Identify which cell holds the provided text, then report its (x, y) central coordinate. 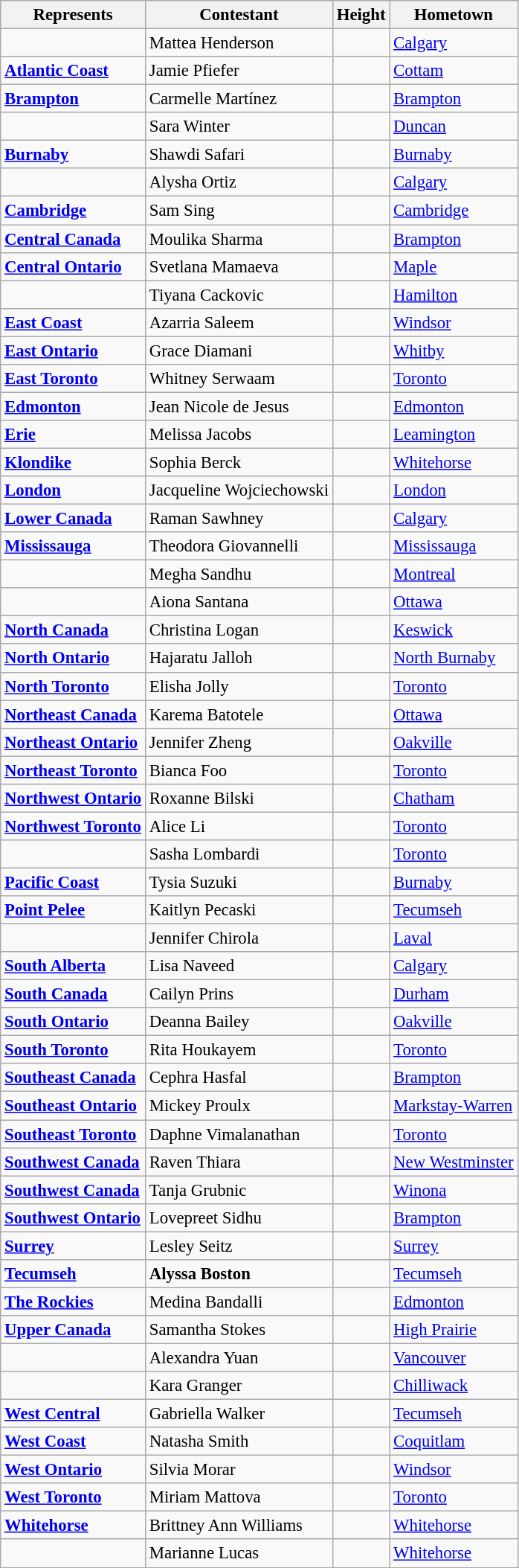
North Burnaby (454, 659)
Central Ontario (73, 266)
Hajaratu Jalloh (239, 659)
Cephra Hasfal (239, 1078)
Hometown (454, 15)
Tanja Grubnic (239, 1190)
Jamie Pfiefer (239, 71)
Erie (73, 435)
Southeast Ontario (73, 1106)
Raven Thiara (239, 1162)
Chilliwack (454, 1386)
Northeast Canada (73, 714)
Northwest Toronto (73, 826)
Medina Bandalli (239, 1302)
Alice Li (239, 826)
Roxanne Bilski (239, 799)
Sophia Berck (239, 462)
Markstay-Warren (454, 1106)
Hamilton (454, 295)
Sasha Lombardi (239, 854)
Deanna Bailey (239, 1022)
North Ontario (73, 659)
Represents (73, 15)
Svetlana Mamaeva (239, 266)
Point Pelee (73, 910)
Brittney Ann Williams (239, 1526)
Megha Sandhu (239, 575)
Theodora Giovannelli (239, 546)
Jennifer Chirola (239, 938)
Winona (454, 1190)
Leamington (454, 435)
South Canada (73, 994)
Carmelle Martínez (239, 99)
High Prairie (454, 1330)
Mickey Proulx (239, 1106)
North Canada (73, 630)
Pacific Coast (73, 882)
Kaitlyn Pecaski (239, 910)
Christina Logan (239, 630)
West Ontario (73, 1470)
Marianne Lucas (239, 1554)
Samantha Stokes (239, 1330)
Northeast Ontario (73, 742)
Durham (454, 994)
Aiona Santana (239, 602)
Gabriella Walker (239, 1414)
Kara Granger (239, 1386)
Rita Houkayem (239, 1050)
Jean Nicole de Jesus (239, 406)
South Toronto (73, 1050)
Whitney Serwaam (239, 379)
Contestant (239, 15)
Atlantic Coast (73, 71)
Shawdi Safari (239, 155)
Karema Batotele (239, 714)
Natasha Smith (239, 1441)
East Toronto (73, 379)
North Toronto (73, 686)
Alyssa Boston (239, 1274)
West Central (73, 1414)
East Ontario (73, 351)
Elisha Jolly (239, 686)
Lesley Seitz (239, 1246)
Southeast Canada (73, 1078)
Silvia Morar (239, 1470)
South Ontario (73, 1022)
Vancouver (454, 1357)
The Rockies (73, 1302)
Tysia Suzuki (239, 882)
Cottam (454, 71)
Northwest Ontario (73, 799)
Tiyana Cackovic (239, 295)
Lisa Naveed (239, 966)
Moulika Sharma (239, 239)
Bianca Foo (239, 770)
Northeast Toronto (73, 770)
West Toronto (73, 1497)
Lovepreet Sidhu (239, 1217)
Klondike (73, 462)
Maple (454, 266)
Daphne Vimalanathan (239, 1134)
Sara Winter (239, 127)
Upper Canada (73, 1330)
Raman Sawhney (239, 519)
Azarria Saleem (239, 322)
Chatham (454, 799)
Laval (454, 938)
Cailyn Prins (239, 994)
Mattea Henderson (239, 43)
Grace Diamani (239, 351)
Montreal (454, 575)
South Alberta (73, 966)
Alexandra Yuan (239, 1357)
Sam Sing (239, 211)
Duncan (454, 127)
Jennifer Zheng (239, 742)
Alysha Ortiz (239, 182)
Keswick (454, 630)
Whitby (454, 351)
West Coast (73, 1441)
Coquitlam (454, 1441)
Jacqueline Wojciechowski (239, 490)
New Westminster (454, 1162)
Miriam Mattova (239, 1497)
East Coast (73, 322)
Central Canada (73, 239)
Southwest Ontario (73, 1217)
Melissa Jacobs (239, 435)
Southeast Toronto (73, 1134)
Height (361, 15)
Lower Canada (73, 519)
